Output the [x, y] coordinate of the center of the cell containing the given text.  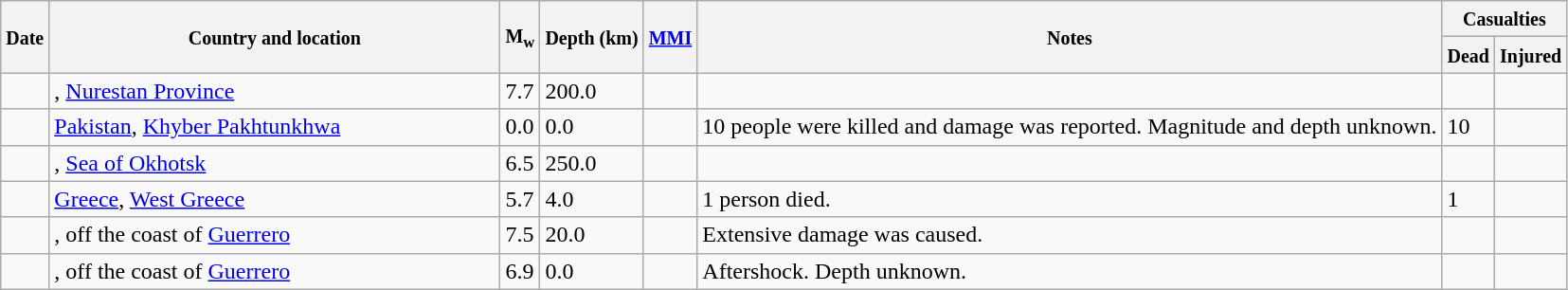
Pakistan, Khyber Pakhtunkhwa [275, 127]
20.0 [591, 235]
200.0 [591, 91]
Depth (km) [591, 37]
1 [1469, 199]
, Sea of Okhotsk [275, 163]
Aftershock. Depth unknown. [1070, 271]
10 people were killed and damage was reported. Magnitude and depth unknown. [1070, 127]
250.0 [591, 163]
6.5 [520, 163]
Injured [1530, 55]
Extensive damage was caused. [1070, 235]
6.9 [520, 271]
7.5 [520, 235]
4.0 [591, 199]
Date [25, 37]
5.7 [520, 199]
1 person died. [1070, 199]
, Nurestan Province [275, 91]
Dead [1469, 55]
7.7 [520, 91]
Country and location [275, 37]
10 [1469, 127]
Mw [520, 37]
Casualties [1505, 19]
MMI [671, 37]
Greece, West Greece [275, 199]
Notes [1070, 37]
